Return (X, Y) of the center of cell containing provided text 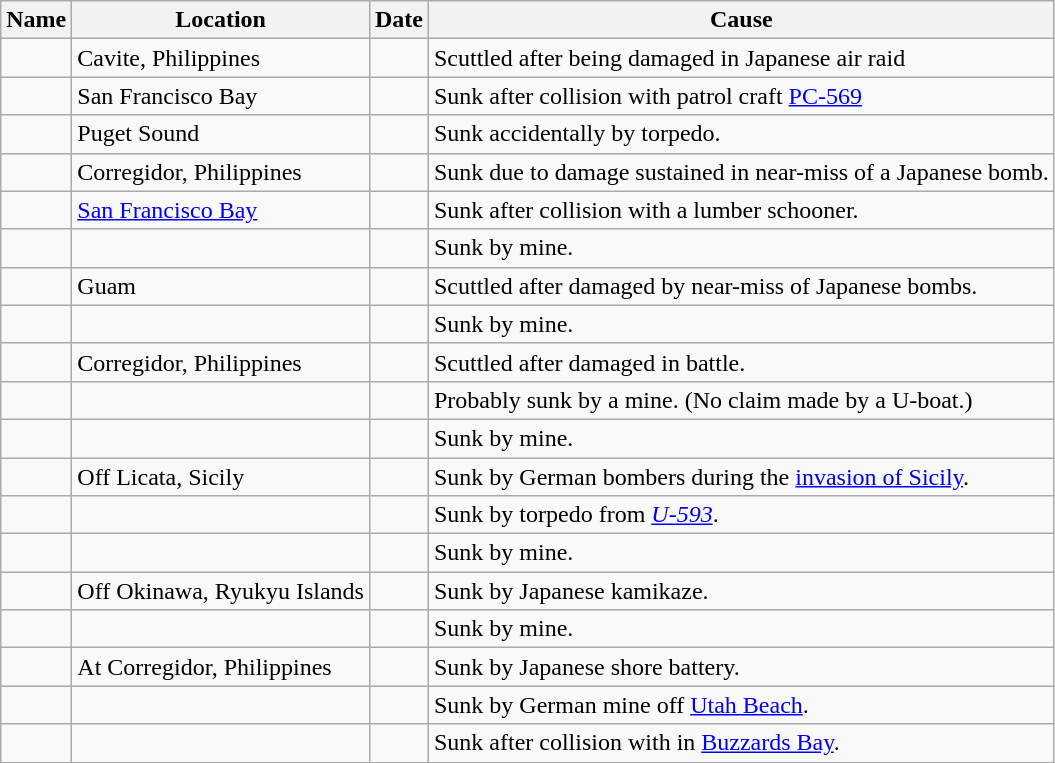
Sunk by German bombers during the invasion of Sicily. (741, 477)
Sunk after collision with patrol craft PC-569 (741, 96)
Name (36, 20)
Sunk after collision with a lumber schooner. (741, 210)
Date (398, 20)
Scuttled after damaged in battle. (741, 362)
Sunk after collision with in Buzzards Bay. (741, 743)
Location (221, 20)
Puget Sound (221, 134)
At Corregidor, Philippines (221, 667)
Off Okinawa, Ryukyu Islands (221, 591)
Scuttled after being damaged in Japanese air raid (741, 58)
Sunk accidentally by torpedo. (741, 134)
Scuttled after damaged by near-miss of Japanese bombs. (741, 286)
Sunk by torpedo from U-593. (741, 515)
Cause (741, 20)
Guam (221, 286)
Probably sunk by a mine. (No claim made by a U-boat.) (741, 400)
Cavite, Philippines (221, 58)
Sunk by Japanese kamikaze. (741, 591)
Sunk due to damage sustained in near-miss of a Japanese bomb. (741, 172)
Sunk by Japanese shore battery. (741, 667)
Sunk by German mine off Utah Beach. (741, 705)
Off Licata, Sicily (221, 477)
